Capture the cell that displays the provided text and extract its (X, Y) central coordinate. 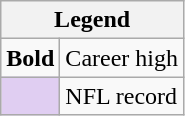
Bold (30, 58)
NFL record (122, 96)
Career high (122, 58)
Legend (92, 20)
